Determine the (X, Y) coordinate at the center of the cell enclosing the given text.  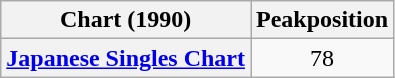
Peakposition (322, 20)
78 (322, 58)
Chart (1990) (126, 20)
Japanese Singles Chart (126, 58)
